Capture the cell that displays the provided text and extract its (X, Y) central coordinate. 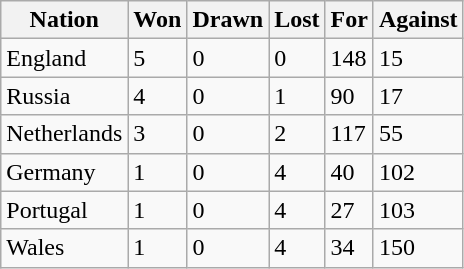
Drawn (228, 20)
40 (349, 172)
Lost (297, 20)
Germany (64, 172)
17 (418, 96)
102 (418, 172)
5 (158, 58)
Portugal (64, 210)
Against (418, 20)
Wales (64, 248)
90 (349, 96)
2 (297, 134)
For (349, 20)
3 (158, 134)
Netherlands (64, 134)
34 (349, 248)
15 (418, 58)
103 (418, 210)
150 (418, 248)
117 (349, 134)
England (64, 58)
55 (418, 134)
Won (158, 20)
27 (349, 210)
Russia (64, 96)
Nation (64, 20)
148 (349, 58)
